Find where the given text appears and provide that cell's center as [x, y] coordinate. 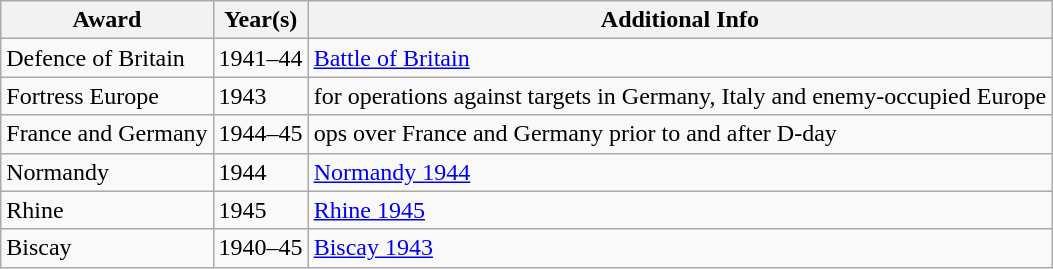
1945 [260, 210]
Biscay [107, 248]
for operations against targets in Germany, Italy and enemy-occupied Europe [680, 96]
Normandy 1944 [680, 172]
ops over France and Germany prior to and after D-day [680, 134]
Fortress Europe [107, 96]
1943 [260, 96]
Battle of Britain [680, 58]
Additional Info [680, 20]
1940–45 [260, 248]
Award [107, 20]
France and Germany [107, 134]
Defence of Britain [107, 58]
Normandy [107, 172]
1944–45 [260, 134]
Rhine 1945 [680, 210]
Biscay 1943 [680, 248]
Year(s) [260, 20]
Rhine [107, 210]
1941–44 [260, 58]
1944 [260, 172]
